Return [X, Y] of the center of cell containing provided text 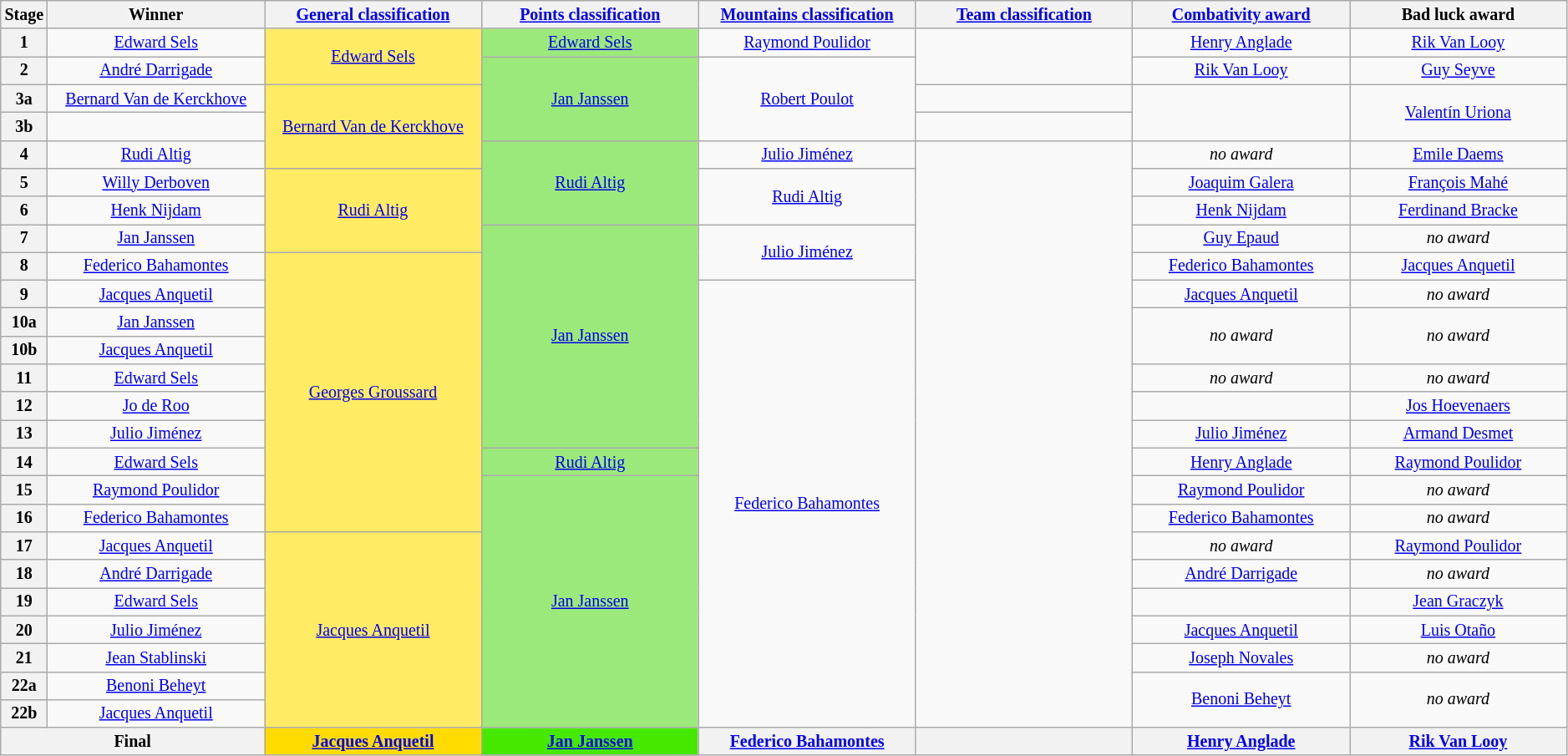
17 [24, 546]
13 [24, 434]
Winner [156, 15]
Team classification [1024, 15]
Ferdinand Bracke [1459, 211]
6 [24, 211]
15 [24, 490]
7 [24, 239]
Emile Daems [1459, 154]
Jean Stablinski [156, 658]
3a [24, 99]
9 [24, 294]
Luis Otaño [1459, 630]
Jo de Roo [156, 406]
19 [24, 601]
5 [24, 182]
10a [24, 322]
16 [24, 518]
François Mahé [1459, 182]
4 [24, 154]
Stage [24, 15]
Joaquim Galera [1241, 182]
1 [24, 43]
Robert Poulot [807, 99]
8 [24, 266]
18 [24, 573]
Points classification [590, 15]
22b [24, 713]
Final [133, 742]
21 [24, 658]
Joseph Novales [1241, 658]
20 [24, 630]
Jos Hoevenaers [1459, 406]
Combativity award [1241, 15]
12 [24, 406]
Jean Graczyk [1459, 601]
Georges Groussard [373, 393]
3b [24, 127]
14 [24, 463]
Mountains classification [807, 15]
10b [24, 351]
Bad luck award [1459, 15]
General classification [373, 15]
2 [24, 70]
Guy Seyve [1459, 70]
Valentín Uriona [1459, 112]
Willy Derboven [156, 182]
Guy Epaud [1241, 239]
11 [24, 378]
22a [24, 685]
Armand Desmet [1459, 434]
